Scan for the cell matching the given text and deliver its [x, y] coordinate at center. 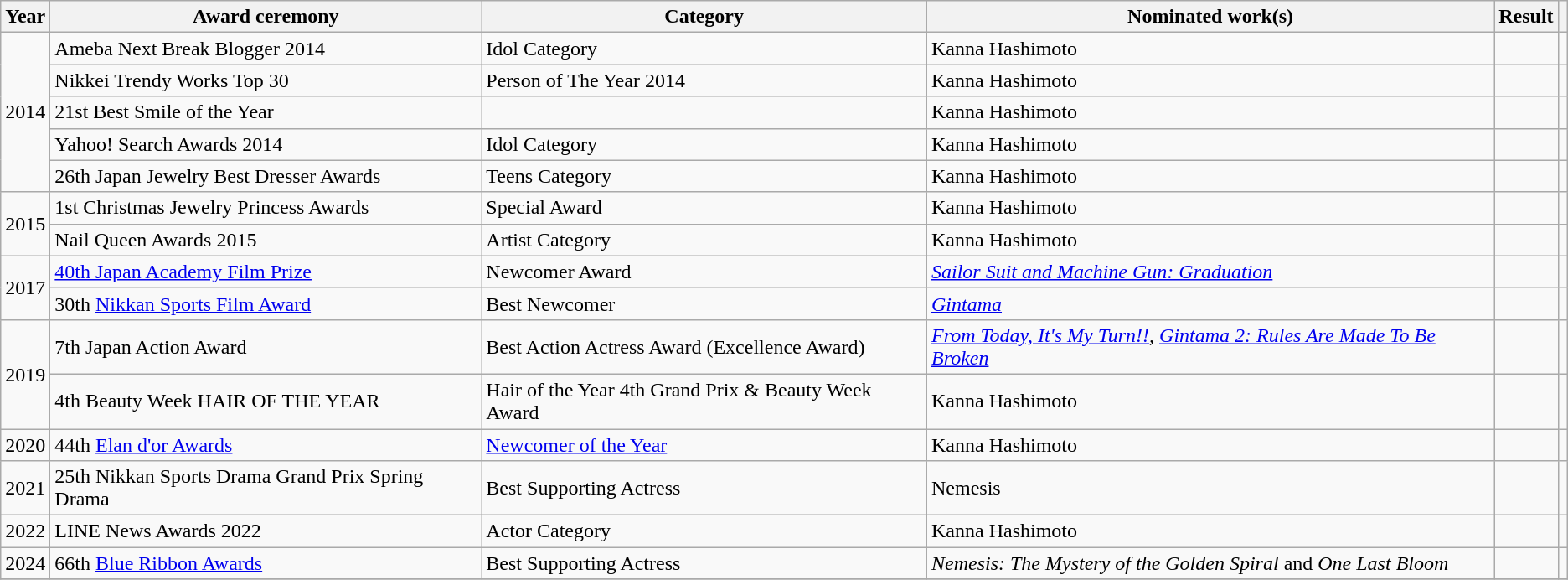
Newcomer Award [704, 272]
Ameba Next Break Blogger 2014 [266, 49]
Gintama [1210, 303]
7th Japan Action Award [266, 347]
Hair of the Year 4th Grand Prix & Beauty Week Award [704, 401]
Person of The Year 2014 [704, 80]
2015 [25, 224]
Nemesis [1210, 488]
Nemesis: The Mystery of the Golden Spiral and One Last Bloom [1210, 563]
LINE News Awards 2022 [266, 531]
Year [25, 17]
Artist Category [704, 240]
Nominated work(s) [1210, 17]
2024 [25, 563]
Actor Category [704, 531]
66th Blue Ribbon Awards [266, 563]
Best Newcomer [704, 303]
4th Beauty Week HAIR OF THE YEAR [266, 401]
Award ceremony [266, 17]
Sailor Suit and Machine Gun: Graduation [1210, 272]
Result [1526, 17]
1st Christmas Jewelry Princess Awards [266, 208]
Newcomer of the Year [704, 445]
Category [704, 17]
2019 [25, 374]
Nikkei Trendy Works Top 30 [266, 80]
Nail Queen Awards 2015 [266, 240]
21st Best Smile of the Year [266, 112]
25th Nikkan Sports Drama Grand Prix Spring Drama [266, 488]
2021 [25, 488]
40th Japan Academy Film Prize [266, 272]
44th Elan d'or Awards [266, 445]
Special Award [704, 208]
2022 [25, 531]
2014 [25, 112]
Yahoo! Search Awards 2014 [266, 144]
Best Action Actress Award (Excellence Award) [704, 347]
26th Japan Jewelry Best Dresser Awards [266, 176]
2017 [25, 287]
30th Nikkan Sports Film Award [266, 303]
2020 [25, 445]
From Today, It's My Turn!!, Gintama 2: Rules Are Made To Be Broken [1210, 347]
Teens Category [704, 176]
